Extract the (X, Y) coordinate from the center of the cell holding the provided text.  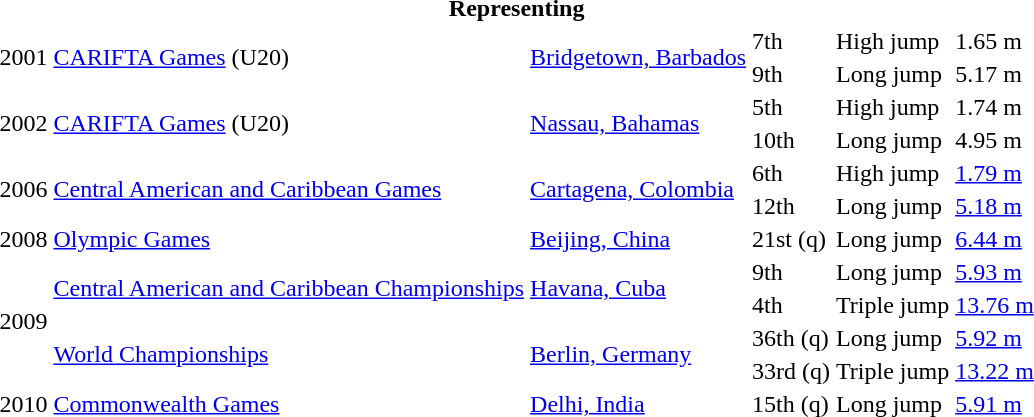
Nassau, Bahamas (638, 124)
Berlin, Germany (638, 354)
12th (792, 206)
Beijing, China (638, 239)
10th (792, 140)
6th (792, 173)
Havana, Cuba (638, 288)
Central American and Caribbean Championships (289, 288)
36th (q) (792, 338)
4th (792, 305)
Olympic Games (289, 239)
7th (792, 41)
33rd (q) (792, 371)
Bridgetown, Barbados (638, 58)
Cartagena, Colombia (638, 190)
21st (q) (792, 239)
Central American and Caribbean Games (289, 190)
5th (792, 107)
World Championships (289, 354)
